Find where the given text appears and provide that cell's center as (x, y) coordinate. 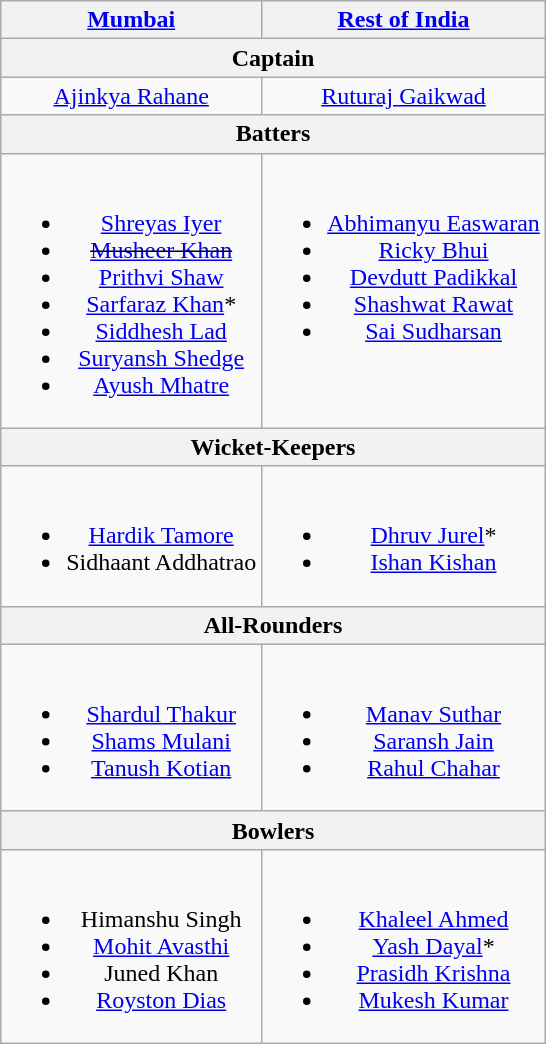
Khaleel AhmedYash Dayal*Prasidh KrishnaMukesh Kumar (404, 946)
Abhimanyu EaswaranRicky BhuiDevdutt PadikkalShashwat RawatSai Sudharsan (404, 290)
Batters (274, 134)
Himanshu SinghMohit AvasthiJuned KhanRoyston Dias (132, 946)
Shreyas IyerMusheer Khan Prithvi ShawSarfaraz Khan*Siddhesh LadSuryansh ShedgeAyush Mhatre (132, 290)
Ruturaj Gaikwad (404, 96)
Hardik TamoreSidhaant Addhatrao (132, 536)
All-Rounders (274, 625)
Shardul ThakurShams MulaniTanush Kotian (132, 728)
Bowlers (274, 830)
Wicket-Keepers (274, 447)
Rest of India (404, 20)
Ajinkya Rahane (132, 96)
Mumbai (132, 20)
Manav SutharSaransh JainRahul Chahar (404, 728)
Dhruv Jurel*Ishan Kishan (404, 536)
Captain (274, 58)
